Return the (x, y) coordinate for the center point of the cell that contains the specified text.  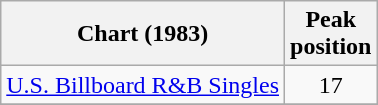
Chart (1983) (143, 34)
Peakposition (331, 34)
17 (331, 85)
U.S. Billboard R&B Singles (143, 85)
